Return the (X, Y) coordinate for the center point of the cell that contains the specified text.  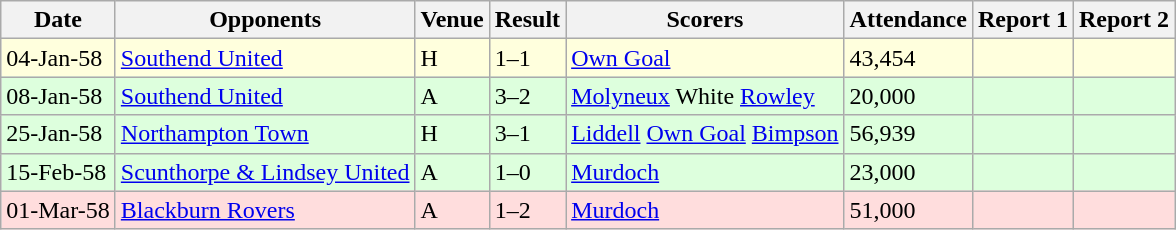
23,000 (908, 172)
1–1 (527, 58)
04-Jan-58 (58, 58)
Report 1 (1022, 20)
3–2 (527, 96)
Venue (452, 20)
51,000 (908, 210)
Scunthorpe & Lindsey United (265, 172)
43,454 (908, 58)
Result (527, 20)
20,000 (908, 96)
Date (58, 20)
1–0 (527, 172)
56,939 (908, 134)
15-Feb-58 (58, 172)
Northampton Town (265, 134)
Attendance (908, 20)
1–2 (527, 210)
25-Jan-58 (58, 134)
01-Mar-58 (58, 210)
Liddell Own Goal Bimpson (705, 134)
Own Goal (705, 58)
08-Jan-58 (58, 96)
Scorers (705, 20)
3–1 (527, 134)
Blackburn Rovers (265, 210)
Report 2 (1124, 20)
Opponents (265, 20)
Molyneux White Rowley (705, 96)
